Scan for the cell matching the given text and deliver its [x, y] coordinate at center. 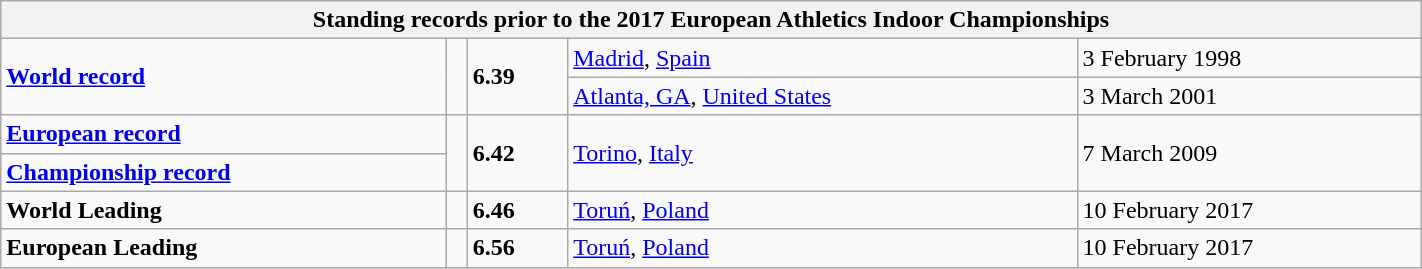
6.46 [517, 210]
World record [224, 77]
6.42 [517, 153]
Torino, Italy [822, 153]
Standing records prior to the 2017 European Athletics Indoor Championships [711, 20]
6.39 [517, 77]
3 March 2001 [1249, 96]
7 March 2009 [1249, 153]
Atlanta, GA, United States [822, 96]
World Leading [224, 210]
European record [224, 134]
Madrid, Spain [822, 58]
6.56 [517, 248]
European Leading [224, 248]
3 February 1998 [1249, 58]
Championship record [224, 172]
